Extract the [x, y] coordinate from the center of the cell holding the provided text.  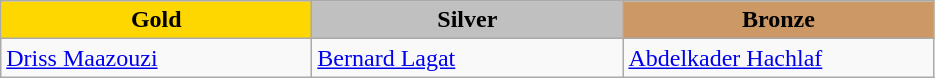
Silver [468, 20]
Bronze [778, 20]
Abdelkader Hachlaf [778, 58]
Driss Maazouzi [156, 58]
Gold [156, 20]
Bernard Lagat [468, 58]
